Extract the [X, Y] coordinate from the center of the cell holding the provided text.  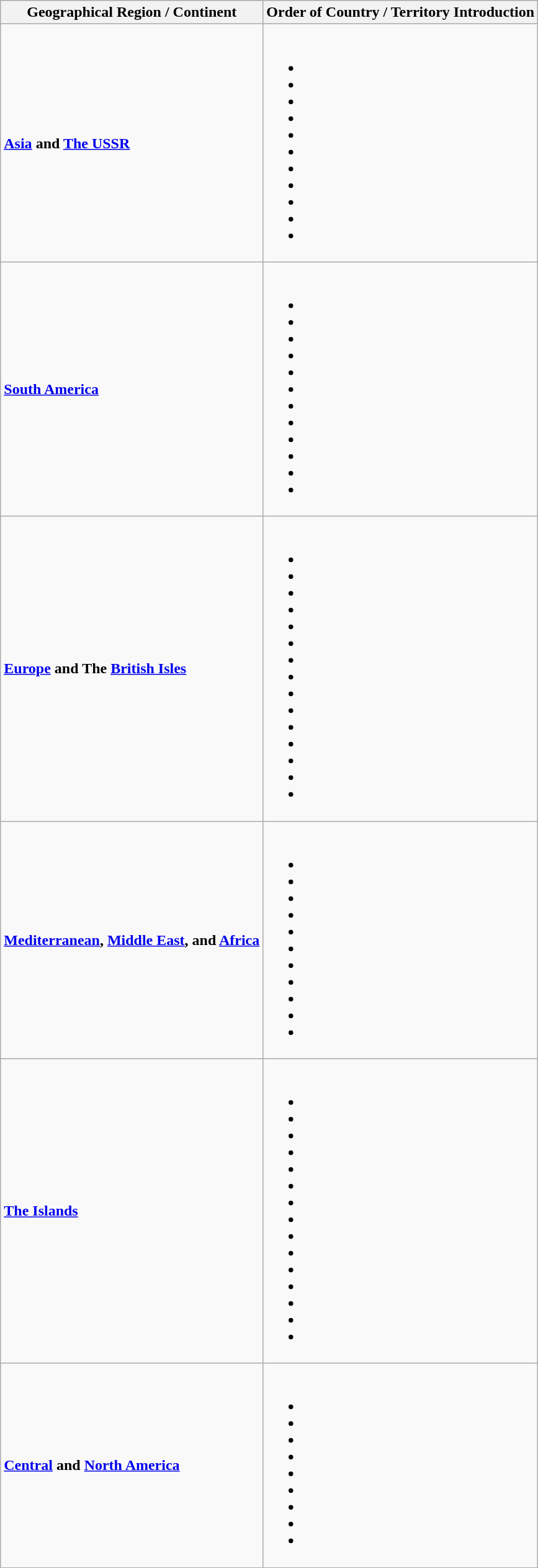
Asia and The USSR [132, 143]
The Islands [132, 1211]
Central and North America [132, 1466]
Europe and The British Isles [132, 669]
South America [132, 389]
Mediterranean, Middle East, and Africa [132, 939]
Geographical Region / Continent [132, 12]
Order of Country / Territory Introduction [401, 12]
